Capture the cell that displays the provided text and extract its [X, Y] central coordinate. 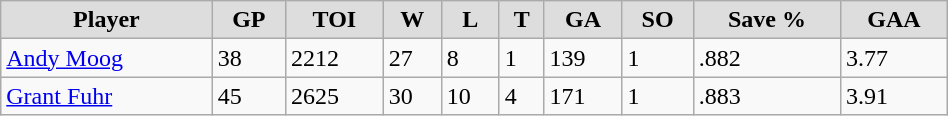
2212 [335, 58]
Save % [766, 20]
GA [583, 20]
3.91 [894, 96]
TOI [335, 20]
45 [248, 96]
171 [583, 96]
30 [412, 96]
139 [583, 58]
.882 [766, 58]
W [412, 20]
27 [412, 58]
8 [470, 58]
GAA [894, 20]
T [522, 20]
Andy Moog [106, 58]
Player [106, 20]
2625 [335, 96]
10 [470, 96]
SO [658, 20]
4 [522, 96]
GP [248, 20]
L [470, 20]
.883 [766, 96]
38 [248, 58]
Grant Fuhr [106, 96]
3.77 [894, 58]
